Return the (x, y) coordinate for the center point of the cell that contains the specified text.  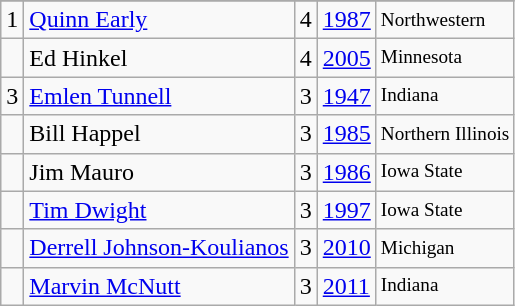
Derrell Johnson-Koulianos (159, 248)
Michigan (445, 248)
Bill Happel (159, 134)
2005 (346, 58)
Tim Dwight (159, 210)
2011 (346, 286)
Emlen Tunnell (159, 96)
Minnesota (445, 58)
Northern Illinois (445, 134)
1986 (346, 172)
1987 (346, 20)
Northwestern (445, 20)
1947 (346, 96)
Jim Mauro (159, 172)
2010 (346, 248)
1 (12, 20)
1985 (346, 134)
Ed Hinkel (159, 58)
Quinn Early (159, 20)
Marvin McNutt (159, 286)
1997 (346, 210)
